Find where the given text appears and provide that cell's center as [X, Y] coordinate. 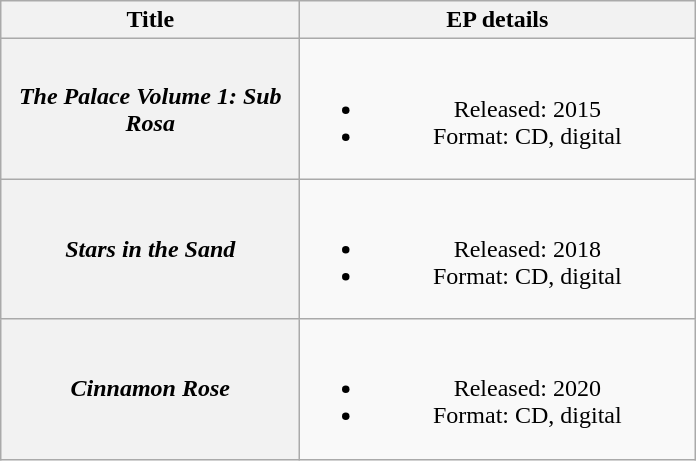
EP details [498, 20]
Stars in the Sand [150, 249]
Released: 2015Format: CD, digital [498, 109]
Cinnamon Rose [150, 389]
Released: 2018Format: CD, digital [498, 249]
The Palace Volume 1: Sub Rosa [150, 109]
Title [150, 20]
Released: 2020Format: CD, digital [498, 389]
